Find where the given text appears and provide that cell's center as (X, Y) coordinate. 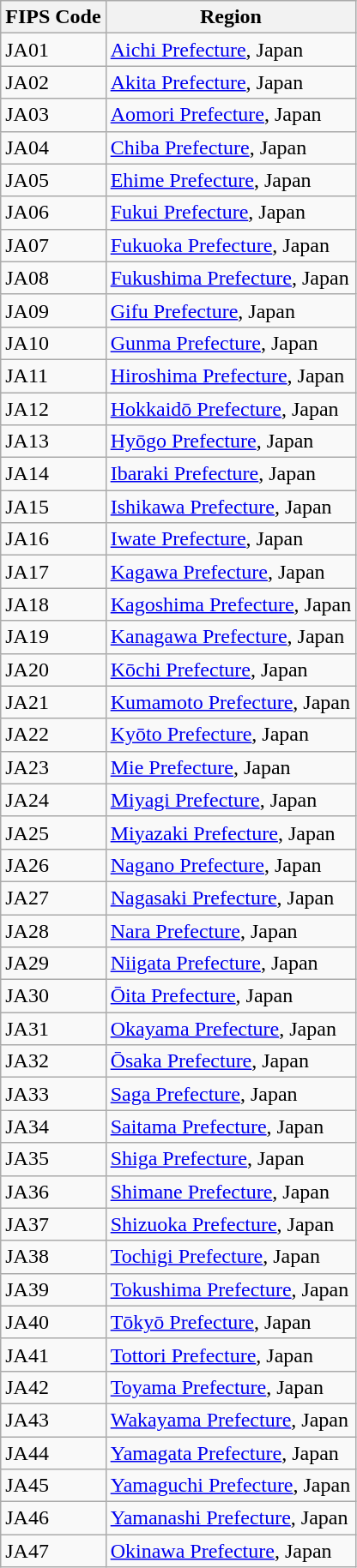
JA04 (53, 147)
JA39 (53, 1289)
Aomori Prefecture, Japan (231, 115)
Tottori Prefecture, Japan (231, 1355)
Kōchi Prefecture, Japan (231, 670)
Kagoshima Prefecture, Japan (231, 604)
JA31 (53, 1029)
JA12 (53, 409)
Akita Prefecture, Japan (231, 82)
JA35 (53, 1159)
Shimane Prefecture, Japan (231, 1192)
Tōkyō Prefecture, Japan (231, 1322)
JA05 (53, 180)
Hokkaidō Prefecture, Japan (231, 409)
Miyagi Prefecture, Japan (231, 800)
Ishikawa Prefecture, Japan (231, 507)
JA23 (53, 767)
Aichi Prefecture, Japan (231, 50)
JA26 (53, 865)
Mie Prefecture, Japan (231, 767)
Iwate Prefecture, Japan (231, 539)
JA10 (53, 343)
Tokushima Prefecture, Japan (231, 1289)
Nagasaki Prefecture, Japan (231, 898)
JA36 (53, 1192)
Shizuoka Prefecture, Japan (231, 1224)
JA43 (53, 1420)
JA41 (53, 1355)
JA29 (53, 964)
Okayama Prefecture, Japan (231, 1029)
JA37 (53, 1224)
JA16 (53, 539)
JA14 (53, 474)
JA19 (53, 637)
JA24 (53, 800)
JA27 (53, 898)
Ōsaka Prefecture, Japan (231, 1061)
Yamaguchi Prefecture, Japan (231, 1486)
Wakayama Prefecture, Japan (231, 1420)
JA28 (53, 930)
Gifu Prefecture, Japan (231, 310)
Ōita Prefecture, Japan (231, 996)
JA18 (53, 604)
Ehime Prefecture, Japan (231, 180)
Hiroshima Prefecture, Japan (231, 375)
JA47 (53, 1551)
Ibaraki Prefecture, Japan (231, 474)
JA40 (53, 1322)
Shiga Prefecture, Japan (231, 1159)
JA17 (53, 572)
JA46 (53, 1518)
JA21 (53, 702)
JA03 (53, 115)
Niigata Prefecture, Japan (231, 964)
JA33 (53, 1094)
JA02 (53, 82)
JA38 (53, 1257)
Saga Prefecture, Japan (231, 1094)
JA45 (53, 1486)
Yamanashi Prefecture, Japan (231, 1518)
Nagano Prefecture, Japan (231, 865)
Miyazaki Prefecture, Japan (231, 832)
JA11 (53, 375)
JA25 (53, 832)
JA34 (53, 1126)
JA06 (53, 213)
Kumamoto Prefecture, Japan (231, 702)
JA09 (53, 310)
JA30 (53, 996)
JA13 (53, 442)
JA01 (53, 50)
Saitama Prefecture, Japan (231, 1126)
Chiba Prefecture, Japan (231, 147)
JA44 (53, 1453)
JA32 (53, 1061)
JA20 (53, 670)
Yamagata Prefecture, Japan (231, 1453)
Fukuoka Prefecture, Japan (231, 245)
Toyama Prefecture, Japan (231, 1387)
FIPS Code (53, 17)
Tochigi Prefecture, Japan (231, 1257)
Nara Prefecture, Japan (231, 930)
Fukui Prefecture, Japan (231, 213)
JA08 (53, 278)
Region (231, 17)
Gunma Prefecture, Japan (231, 343)
Fukushima Prefecture, Japan (231, 278)
Hyōgo Prefecture, Japan (231, 442)
Okinawa Prefecture, Japan (231, 1551)
JA15 (53, 507)
JA22 (53, 735)
Kagawa Prefecture, Japan (231, 572)
Kyōto Prefecture, Japan (231, 735)
JA42 (53, 1387)
JA07 (53, 245)
Kanagawa Prefecture, Japan (231, 637)
